Locate the cell with the specified text and output its (x, y) center coordinate. 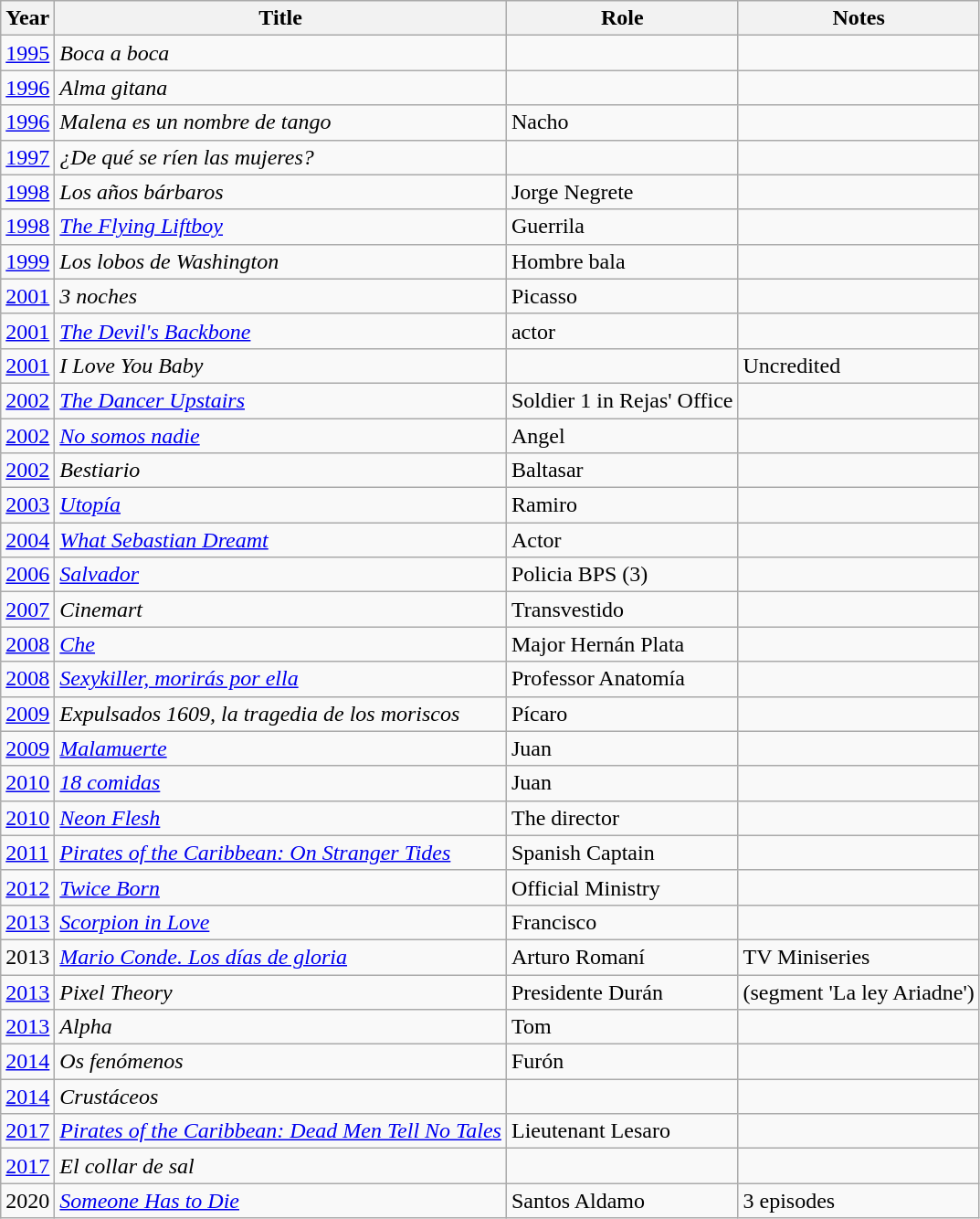
Role (622, 18)
Santos Aldamo (622, 1201)
Los lobos de Washington (281, 261)
El collar de sal (281, 1166)
Twice Born (281, 887)
Lieutenant Lesaro (622, 1131)
The director (622, 818)
Professor Anatomía (622, 679)
Bestiario (281, 471)
Alma gitana (281, 88)
I Love You Baby (281, 366)
Francisco (622, 922)
2007 (27, 609)
Title (281, 18)
What Sebastian Dreamt (281, 540)
Malamuerte (281, 748)
Uncredited (859, 366)
18 comidas (281, 783)
Utopía (281, 505)
Pixel Theory (281, 991)
Cinemart (281, 609)
Crustáceos (281, 1097)
Salvador (281, 575)
Expulsados 1609, la tragedia de los moriscos (281, 714)
TV Miniseries (859, 957)
Presidente Durán (622, 991)
Nacho (622, 122)
1999 (27, 261)
Transvestido (622, 609)
Pirates of the Caribbean: Dead Men Tell No Tales (281, 1131)
No somos nadie (281, 436)
Hombre bala (622, 261)
Someone Has to Die (281, 1201)
The Dancer Upstairs (281, 400)
Neon Flesh (281, 818)
3 episodes (859, 1201)
Mario Conde. Los días de gloria (281, 957)
The Devil's Backbone (281, 331)
¿De qué se ríen las mujeres? (281, 157)
Notes (859, 18)
2020 (27, 1201)
2012 (27, 887)
The Flying Liftboy (281, 227)
2006 (27, 575)
Pirates of the Caribbean: On Stranger Tides (281, 853)
Baltasar (622, 471)
Furón (622, 1062)
1997 (27, 157)
Alpha (281, 1027)
Ramiro (622, 505)
2011 (27, 853)
Malena es un nombre de tango (281, 122)
3 noches (281, 296)
Scorpion in Love (281, 922)
Boca a boca (281, 53)
Actor (622, 540)
Angel (622, 436)
Soldier 1 in Rejas' Office (622, 400)
Pícaro (622, 714)
Picasso (622, 296)
2004 (27, 540)
Tom (622, 1027)
Arturo Romaní (622, 957)
Policia BPS (3) (622, 575)
Major Hernán Plata (622, 644)
Year (27, 18)
Official Ministry (622, 887)
2003 (27, 505)
Guerrila (622, 227)
actor (622, 331)
Sexykiller, morirás por ella (281, 679)
Che (281, 644)
1995 (27, 53)
Os fenómenos (281, 1062)
(segment 'La ley Ariadne') (859, 991)
Jorge Negrete (622, 192)
Spanish Captain (622, 853)
Los años bárbaros (281, 192)
